Search for the cell housing the specified text and yield its (X, Y) center coordinate. 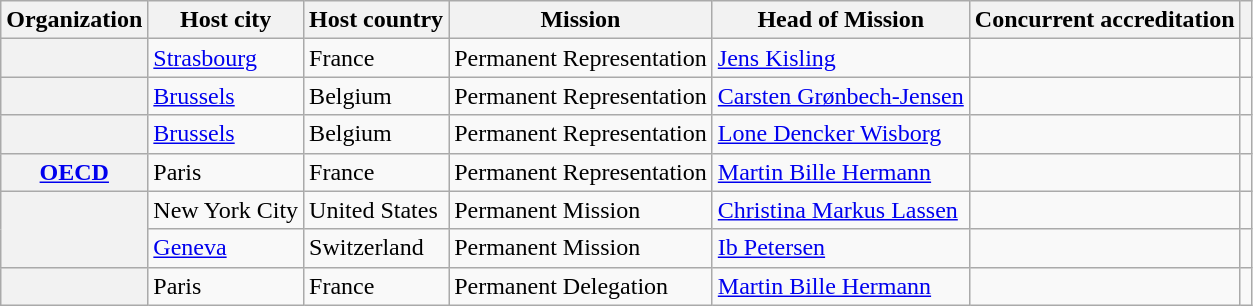
New York City (226, 210)
Concurrent accreditation (1104, 20)
Permanent Delegation (581, 286)
Switzerland (376, 248)
Ib Petersen (840, 248)
Strasbourg (226, 58)
Head of Mission (840, 20)
Jens Kisling (840, 58)
United States (376, 210)
Carsten Grønbech-Jensen (840, 96)
Host country (376, 20)
Host city (226, 20)
Mission (581, 20)
Geneva (226, 248)
OECD (74, 172)
Organization (74, 20)
Lone Dencker Wisborg (840, 134)
Christina Markus Lassen (840, 210)
